Find where the given text appears and provide that cell's center as [x, y] coordinate. 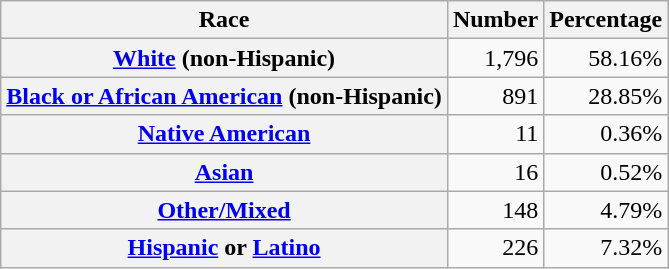
7.32% [606, 248]
28.85% [606, 96]
891 [495, 96]
11 [495, 134]
Native American [224, 134]
Hispanic or Latino [224, 248]
Asian [224, 172]
Black or African American (non-Hispanic) [224, 96]
Race [224, 20]
4.79% [606, 210]
148 [495, 210]
0.36% [606, 134]
226 [495, 248]
0.52% [606, 172]
1,796 [495, 58]
Percentage [606, 20]
16 [495, 172]
Number [495, 20]
58.16% [606, 58]
White (non-Hispanic) [224, 58]
Other/Mixed [224, 210]
